Find where the given text appears and provide that cell's center as [X, Y] coordinate. 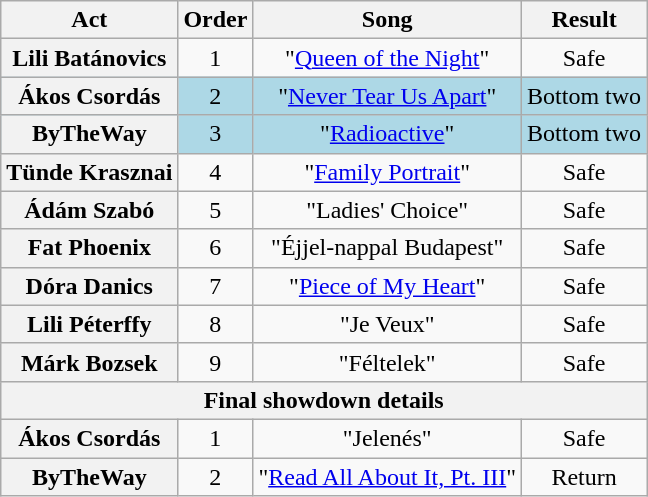
Song [388, 20]
Result [584, 20]
Lili Batánovics [90, 58]
"Jelenés" [388, 438]
"Éjjel-nappal Budapest" [388, 248]
"Radioactive" [388, 134]
Márk Bozsek [90, 362]
"Family Portrait" [388, 172]
"Read All About It, Pt. III" [388, 477]
8 [216, 324]
Order [216, 20]
6 [216, 248]
Tünde Krasznai [90, 172]
Lili Péterffy [90, 324]
Ádám Szabó [90, 210]
Fat Phoenix [90, 248]
4 [216, 172]
Act [90, 20]
"Queen of the Night" [388, 58]
"Never Tear Us Apart" [388, 96]
Dóra Danics [90, 286]
Return [584, 477]
"Je Veux" [388, 324]
9 [216, 362]
Final showdown details [324, 400]
3 [216, 134]
"Féltelek" [388, 362]
"Piece of My Heart" [388, 286]
5 [216, 210]
7 [216, 286]
"Ladies' Choice" [388, 210]
